Return the (X, Y) coordinate for the center point of the cell that contains the specified text.  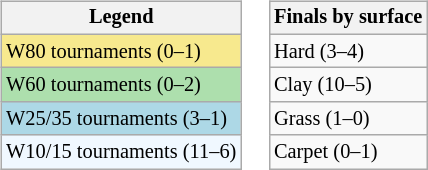
Finals by surface (348, 18)
Clay (10–5) (348, 85)
W25/35 tournaments (3–1) (121, 119)
Carpet (0–1) (348, 152)
Hard (3–4) (348, 51)
Legend (121, 18)
Grass (1–0) (348, 119)
W10/15 tournaments (11–6) (121, 152)
W60 tournaments (0–2) (121, 85)
W80 tournaments (0–1) (121, 51)
